Scan for the cell matching the given text and deliver its [X, Y] coordinate at center. 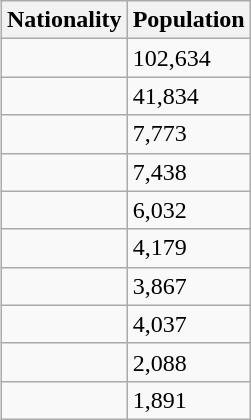
Nationality [64, 20]
Population [188, 20]
1,891 [188, 400]
102,634 [188, 58]
7,438 [188, 172]
4,179 [188, 248]
2,088 [188, 362]
3,867 [188, 286]
7,773 [188, 134]
6,032 [188, 210]
41,834 [188, 96]
4,037 [188, 324]
